Search for the cell housing the specified text and yield its [x, y] center coordinate. 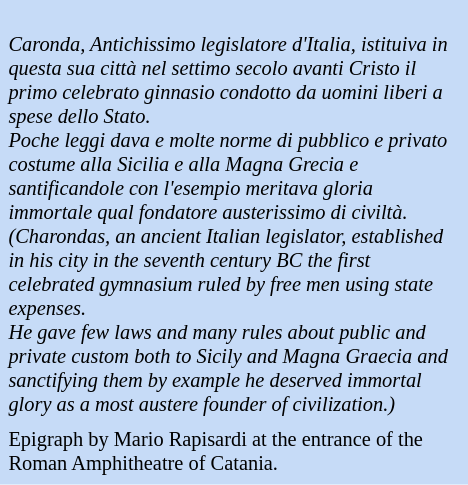
Epigraph by Mario Rapisardi at the entrance of the Roman Amphitheatre of Catania. [234, 452]
